Detect which cell encompasses the target text, then output its [X, Y] center coordinate. 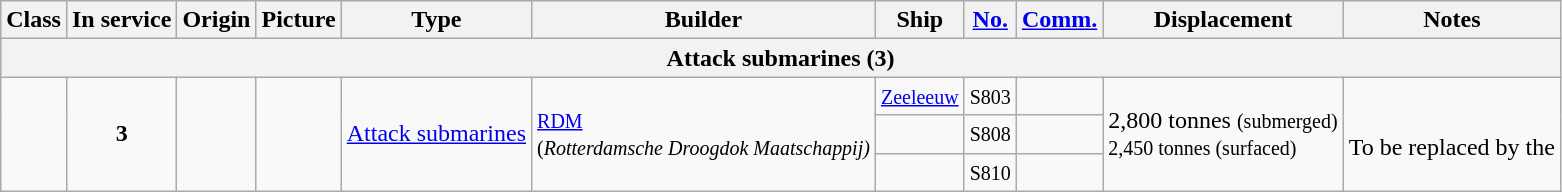
3 [121, 134]
2,800 tonnes (submerged)2,450 tonnes (surfaced) [1223, 134]
In service [121, 20]
Attack submarines [436, 134]
To be replaced by the [1452, 134]
S808 [990, 134]
Displacement [1223, 20]
Builder [704, 20]
Zeeleeuw [920, 96]
Comm. [1059, 20]
Origin [216, 20]
S810 [990, 172]
Notes [1452, 20]
Ship [920, 20]
RDM(Rotterdamsche Droogdok Maatschappij) [704, 134]
Picture [298, 20]
Class [34, 20]
Type [436, 20]
No. [990, 20]
Attack submarines (3) [781, 58]
S803 [990, 96]
